For the text-containing cell, return its midpoint in [x, y] coordinate format. 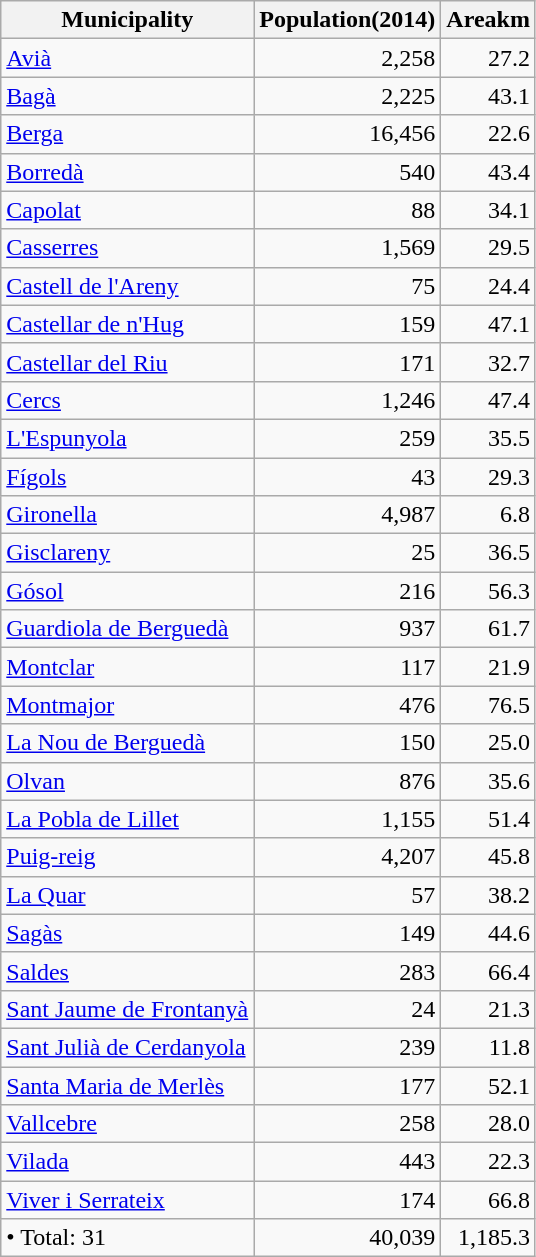
51.4 [488, 819]
Castell de l'Areny [128, 286]
25 [348, 553]
1,155 [348, 819]
35.5 [488, 438]
21.9 [488, 667]
29.5 [488, 248]
2,225 [348, 96]
6.8 [488, 515]
35.6 [488, 781]
Population(2014) [348, 20]
38.2 [488, 895]
22.6 [488, 134]
Olvan [128, 781]
56.3 [488, 591]
La Pobla de Lillet [128, 819]
16,456 [348, 134]
1,246 [348, 400]
216 [348, 591]
Montmajor [128, 705]
La Nou de Berguedà [128, 743]
• Total: 31 [128, 1238]
Casserres [128, 248]
36.5 [488, 553]
Vilada [128, 1162]
Areakm [488, 20]
61.7 [488, 629]
11.8 [488, 1047]
44.6 [488, 933]
24 [348, 1009]
Berga [128, 134]
Puig-reig [128, 857]
66.8 [488, 1200]
La Quar [128, 895]
27.2 [488, 58]
47.1 [488, 324]
22.3 [488, 1162]
Montclar [128, 667]
174 [348, 1200]
43.1 [488, 96]
Saldes [128, 971]
Castellar del Riu [128, 362]
Gironella [128, 515]
32.7 [488, 362]
34.1 [488, 210]
Guardiola de Berguedà [128, 629]
4,987 [348, 515]
283 [348, 971]
150 [348, 743]
Viver i Serrateix [128, 1200]
21.3 [488, 1009]
476 [348, 705]
239 [348, 1047]
159 [348, 324]
Gisclareny [128, 553]
171 [348, 362]
259 [348, 438]
Gósol [128, 591]
45.8 [488, 857]
149 [348, 933]
937 [348, 629]
117 [348, 667]
Fígols [128, 477]
88 [348, 210]
Vallcebre [128, 1124]
28.0 [488, 1124]
Bagà [128, 96]
Capolat [128, 210]
24.4 [488, 286]
Castellar de n'Hug [128, 324]
540 [348, 172]
Santa Maria de Merlès [128, 1085]
1,185.3 [488, 1238]
76.5 [488, 705]
L'Espunyola [128, 438]
1,569 [348, 248]
Cercs [128, 400]
876 [348, 781]
443 [348, 1162]
40,039 [348, 1238]
43 [348, 477]
177 [348, 1085]
Sant Julià de Cerdanyola [128, 1047]
29.3 [488, 477]
Sant Jaume de Frontanyà [128, 1009]
Avià [128, 58]
25.0 [488, 743]
Municipality [128, 20]
57 [348, 895]
258 [348, 1124]
4,207 [348, 857]
66.4 [488, 971]
2,258 [348, 58]
52.1 [488, 1085]
75 [348, 286]
43.4 [488, 172]
Borredà [128, 172]
47.4 [488, 400]
Sagàs [128, 933]
